Identify which cell holds the provided text, then report its [X, Y] central coordinate. 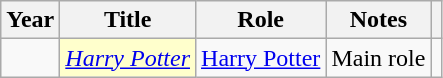
Role [261, 20]
Notes [378, 20]
Main role [378, 58]
Title [128, 20]
Year [30, 20]
